Scan for the cell matching the given text and deliver its (x, y) coordinate at center. 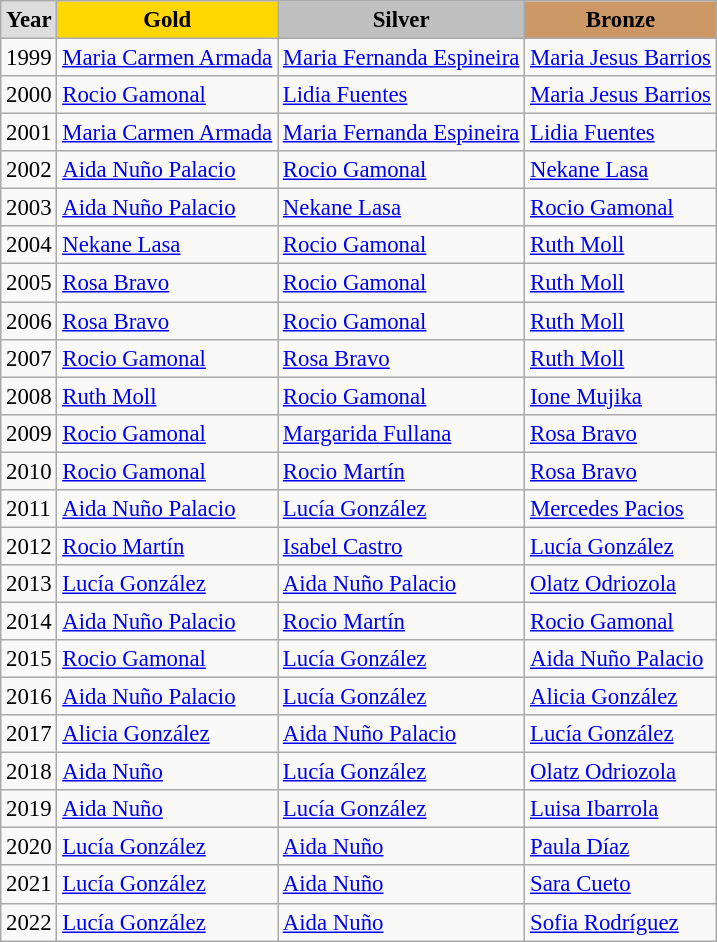
2017 (29, 734)
Bronze (621, 20)
2005 (29, 283)
2021 (29, 885)
2015 (29, 659)
2022 (29, 922)
2000 (29, 95)
Luisa Ibarrola (621, 809)
Year (29, 20)
Silver (402, 20)
2020 (29, 847)
2019 (29, 809)
Isabel Castro (402, 546)
Paula Díaz (621, 847)
2006 (29, 321)
1999 (29, 58)
2012 (29, 546)
Ione Mujika (621, 396)
2018 (29, 772)
2002 (29, 170)
Gold (168, 20)
2003 (29, 208)
2013 (29, 584)
2010 (29, 471)
2011 (29, 509)
2004 (29, 245)
Sofia Rodríguez (621, 922)
2014 (29, 621)
Margarida Fullana (402, 433)
2009 (29, 433)
2008 (29, 396)
2007 (29, 358)
2016 (29, 697)
2001 (29, 133)
Sara Cueto (621, 885)
Mercedes Pacios (621, 509)
